Return (X, Y) of the center of cell containing provided text 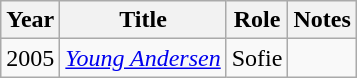
Notes (322, 20)
Year (30, 20)
Title (143, 20)
Sofie (257, 58)
Young Andersen (143, 58)
2005 (30, 58)
Role (257, 20)
